For the text-containing cell, return its midpoint in [x, y] coordinate format. 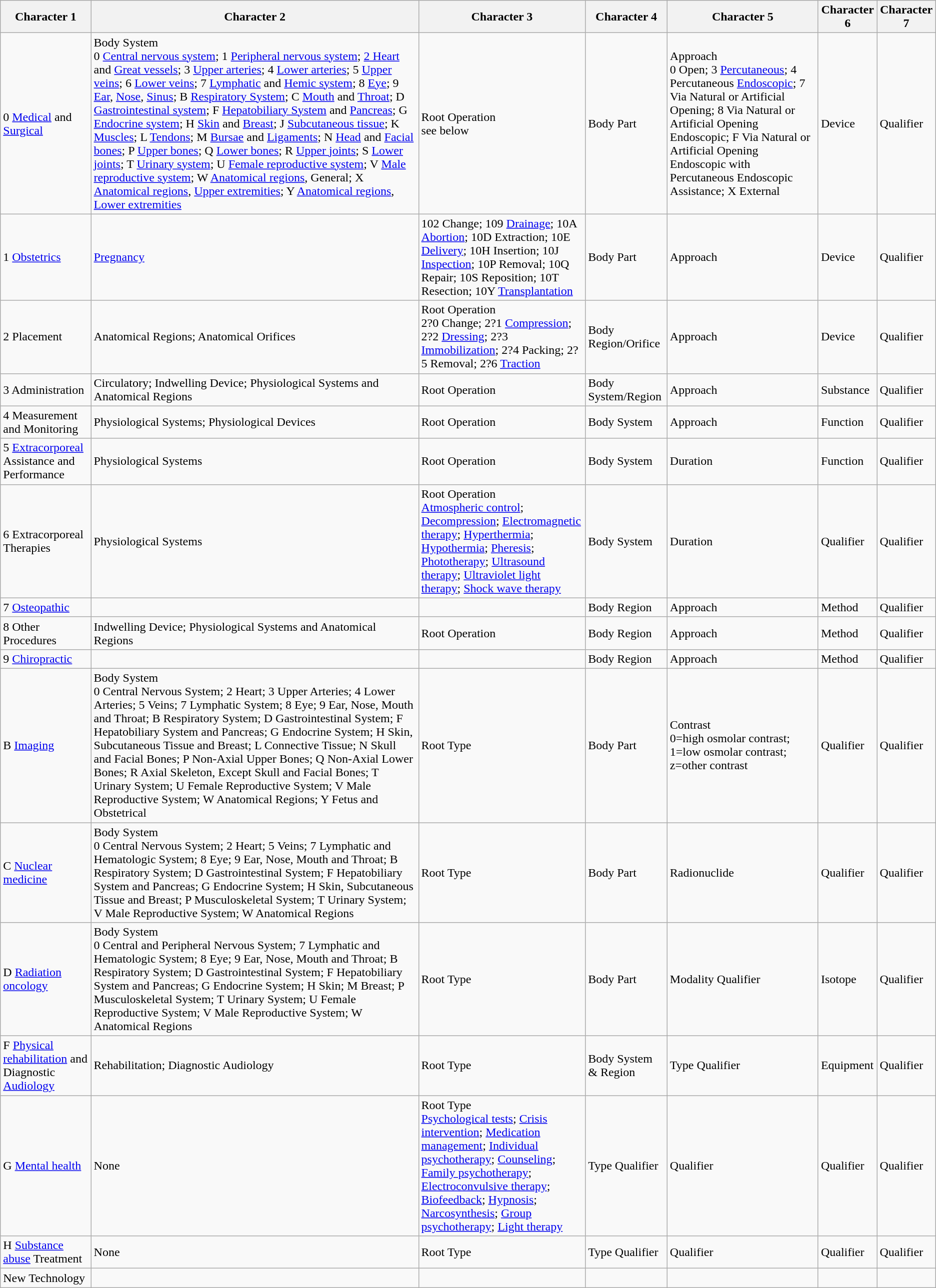
Character 5 [742, 17]
Physiological Systems; Physiological Devices [255, 422]
D Radiation oncology [46, 980]
Character 1 [46, 17]
New Technology [46, 1278]
Modality Qualifier [742, 980]
3 Administration [46, 390]
Character 4 [626, 17]
Character 2 [255, 17]
Character 7 [906, 17]
7 Osteopathic [46, 607]
Character 6 [847, 17]
8 Other Procedures [46, 633]
Contrast0=high osmolar contrast; 1=low osmolar contrast; z=other contrast [742, 745]
1 Obstetrics [46, 257]
Anatomical Regions; Anatomical Orifices [255, 337]
Indwelling Device; Physiological Systems and Anatomical Regions [255, 633]
Body System & Region [626, 1066]
4 Measurement and Monitoring [46, 422]
6 Extracorporeal Therapies [46, 541]
Substance [847, 390]
Root Operationsee below [502, 123]
Body Region/Orifice [626, 337]
Rehabilitation; Diagnostic Audiology [255, 1066]
F Physical rehabilitation and Diagnostic Audiology [46, 1066]
Circulatory; Indwelling Device; Physiological Systems and Anatomical Regions [255, 390]
G Mental health [46, 1166]
Equipment [847, 1066]
Root Operation2?0 Change; 2?1 Compression; 2?2 Dressing; 2?3 Immobilization; 2?4 Packing; 2?5 Removal; 2?6 Traction [502, 337]
H Substance abuse Treatment [46, 1253]
0 Medical and Surgical [46, 123]
Character 3 [502, 17]
Radionuclide [742, 873]
5 Extracorporeal Assistance and Performance [46, 461]
2 Placement [46, 337]
Isotope [847, 980]
B Imaging [46, 745]
Pregnancy [255, 257]
Body System/Region [626, 390]
9 Chiropractic [46, 659]
C Nuclear medicine [46, 873]
